Identify which cell holds the provided text, then report its [X, Y] central coordinate. 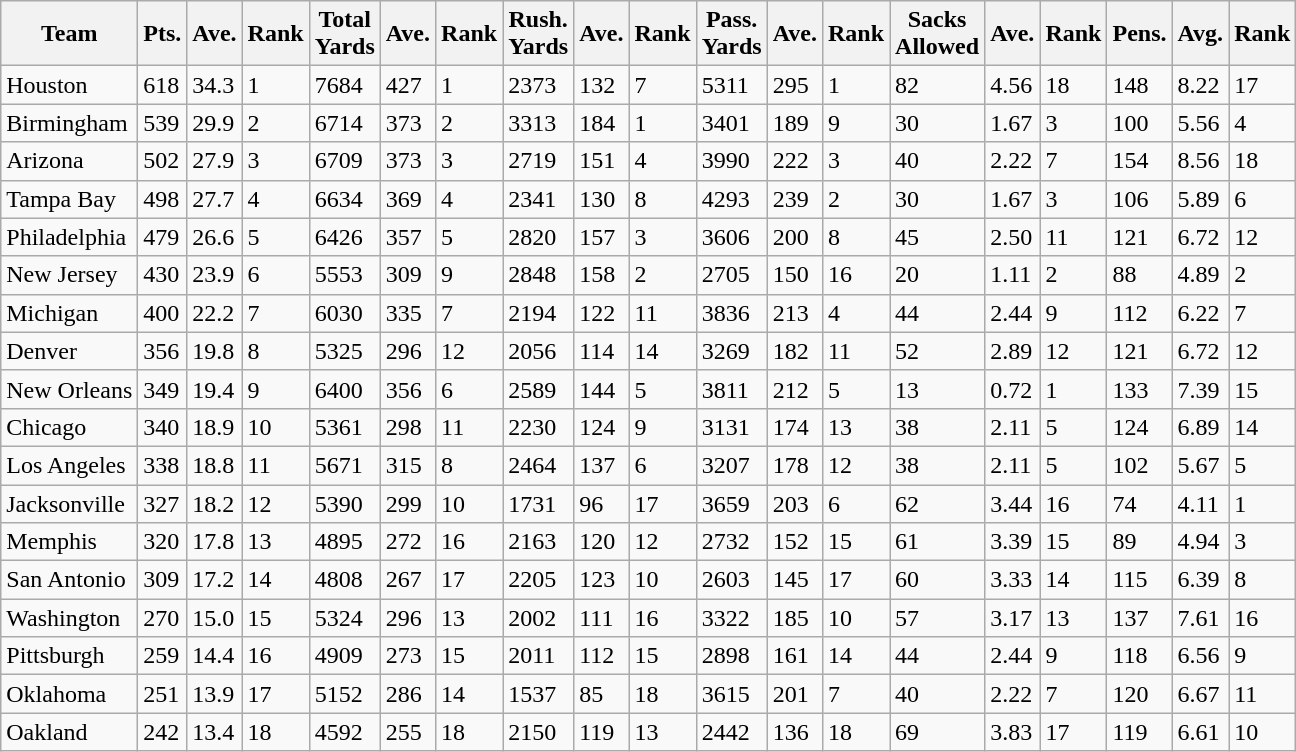
13.9 [214, 694]
5324 [344, 618]
182 [794, 351]
2163 [538, 542]
242 [162, 732]
Birmingham [70, 123]
3401 [732, 123]
3.44 [1012, 503]
5.67 [1200, 465]
69 [938, 732]
2150 [538, 732]
5311 [732, 85]
335 [408, 313]
154 [1140, 161]
85 [602, 694]
62 [938, 503]
3836 [732, 313]
Jacksonville [70, 503]
3.17 [1012, 618]
6.61 [1200, 732]
213 [794, 313]
2732 [732, 542]
6.56 [1200, 656]
3811 [732, 389]
144 [602, 389]
340 [162, 427]
Denver [70, 351]
203 [794, 503]
114 [602, 351]
2848 [538, 275]
3322 [732, 618]
2464 [538, 465]
Pittsburgh [70, 656]
152 [794, 542]
502 [162, 161]
3313 [538, 123]
272 [408, 542]
498 [162, 199]
4895 [344, 542]
178 [794, 465]
17.2 [214, 580]
2.89 [1012, 351]
295 [794, 85]
118 [1140, 656]
4.56 [1012, 85]
2230 [538, 427]
539 [162, 123]
106 [1140, 199]
2373 [538, 85]
Avg. [1200, 34]
400 [162, 313]
1731 [538, 503]
2705 [732, 275]
369 [408, 199]
Team [70, 34]
132 [602, 85]
19.8 [214, 351]
5152 [344, 694]
61 [938, 542]
2341 [538, 199]
136 [794, 732]
2820 [538, 237]
19.4 [214, 389]
4.11 [1200, 503]
3207 [732, 465]
5.56 [1200, 123]
479 [162, 237]
Oakland [70, 732]
2442 [732, 732]
27.7 [214, 199]
430 [162, 275]
200 [794, 237]
267 [408, 580]
Los Angeles [70, 465]
22.2 [214, 313]
5361 [344, 427]
8.56 [1200, 161]
3615 [732, 694]
52 [938, 351]
Memphis [70, 542]
259 [162, 656]
4.89 [1200, 275]
6709 [344, 161]
18.9 [214, 427]
96 [602, 503]
3.39 [1012, 542]
2719 [538, 161]
150 [794, 275]
5553 [344, 275]
102 [1140, 465]
6634 [344, 199]
2898 [732, 656]
23.9 [214, 275]
4293 [732, 199]
185 [794, 618]
6.39 [1200, 580]
7.61 [1200, 618]
8.22 [1200, 85]
Pass.Yards [732, 34]
20 [938, 275]
2603 [732, 580]
6400 [344, 389]
6.22 [1200, 313]
88 [1140, 275]
4909 [344, 656]
Pens. [1140, 34]
3.83 [1012, 732]
255 [408, 732]
222 [794, 161]
357 [408, 237]
45 [938, 237]
New Orleans [70, 389]
201 [794, 694]
2056 [538, 351]
123 [602, 580]
6030 [344, 313]
100 [1140, 123]
239 [794, 199]
299 [408, 503]
18.2 [214, 503]
27.9 [214, 161]
161 [794, 656]
5671 [344, 465]
315 [408, 465]
57 [938, 618]
148 [1140, 85]
157 [602, 237]
111 [602, 618]
7684 [344, 85]
251 [162, 694]
San Antonio [70, 580]
6426 [344, 237]
13.4 [214, 732]
TotalYards [344, 34]
320 [162, 542]
14.4 [214, 656]
SacksAllowed [938, 34]
18.8 [214, 465]
74 [1140, 503]
4.94 [1200, 542]
29.9 [214, 123]
174 [794, 427]
0.72 [1012, 389]
158 [602, 275]
Oklahoma [70, 694]
82 [938, 85]
618 [162, 85]
Arizona [70, 161]
145 [794, 580]
115 [1140, 580]
327 [162, 503]
17.8 [214, 542]
5390 [344, 503]
5325 [344, 351]
1537 [538, 694]
Rush.Yards [538, 34]
270 [162, 618]
26.6 [214, 237]
2589 [538, 389]
3659 [732, 503]
Tampa Bay [70, 199]
Philadelphia [70, 237]
Chicago [70, 427]
4592 [344, 732]
15.0 [214, 618]
6.89 [1200, 427]
130 [602, 199]
2002 [538, 618]
286 [408, 694]
122 [602, 313]
349 [162, 389]
New Jersey [70, 275]
2011 [538, 656]
184 [602, 123]
3.33 [1012, 580]
4808 [344, 580]
Michigan [70, 313]
2194 [538, 313]
5.89 [1200, 199]
34.3 [214, 85]
Pts. [162, 34]
3990 [732, 161]
338 [162, 465]
2205 [538, 580]
2.50 [1012, 237]
298 [408, 427]
151 [602, 161]
273 [408, 656]
7.39 [1200, 389]
6.67 [1200, 694]
133 [1140, 389]
189 [794, 123]
212 [794, 389]
427 [408, 85]
Washington [70, 618]
3269 [732, 351]
Houston [70, 85]
3131 [732, 427]
60 [938, 580]
3606 [732, 237]
1.11 [1012, 275]
6714 [344, 123]
89 [1140, 542]
